Provide the [X, Y] coordinate of the cell's center where the given text is located.  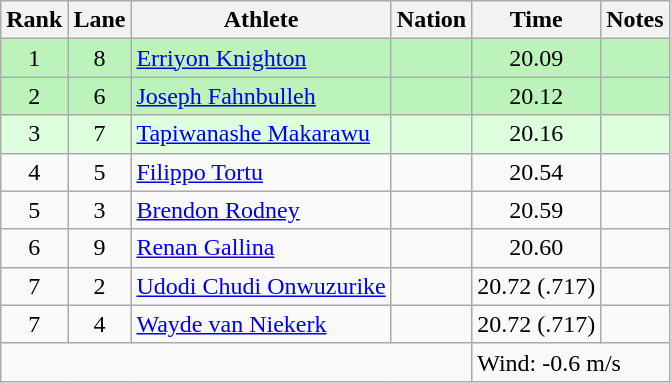
Udodi Chudi Onwuzurike [261, 286]
20.54 [536, 172]
Rank [34, 20]
9 [100, 248]
Lane [100, 20]
20.12 [536, 96]
8 [100, 58]
20.59 [536, 210]
Time [536, 20]
Erriyon Knighton [261, 58]
Nation [431, 20]
20.60 [536, 248]
Athlete [261, 20]
Brendon Rodney [261, 210]
Wayde van Niekerk [261, 324]
20.16 [536, 134]
20.09 [536, 58]
Renan Gallina [261, 248]
Tapiwanashe Makarawu [261, 134]
Wind: -0.6 m/s [570, 362]
Notes [635, 20]
Filippo Tortu [261, 172]
1 [34, 58]
Joseph Fahnbulleh [261, 96]
